Search for the cell housing the specified text and yield its [X, Y] center coordinate. 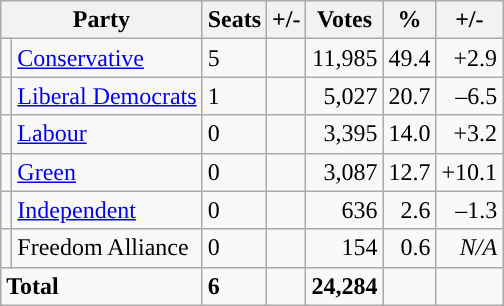
12.7 [410, 172]
6 [234, 286]
0.6 [410, 248]
2.6 [410, 210]
5,027 [344, 96]
+3.2 [470, 134]
+10.1 [470, 172]
3,395 [344, 134]
–1.3 [470, 210]
Conservative [107, 58]
154 [344, 248]
–6.5 [470, 96]
Party [102, 20]
Green [107, 172]
5 [234, 58]
Votes [344, 20]
Total [102, 286]
3,087 [344, 172]
Independent [107, 210]
N/A [470, 248]
Freedom Alliance [107, 248]
11,985 [344, 58]
636 [344, 210]
20.7 [410, 96]
49.4 [410, 58]
% [410, 20]
24,284 [344, 286]
14.0 [410, 134]
1 [234, 96]
Liberal Democrats [107, 96]
Labour [107, 134]
+2.9 [470, 58]
Seats [234, 20]
